Identify which cell holds the provided text, then report its (X, Y) central coordinate. 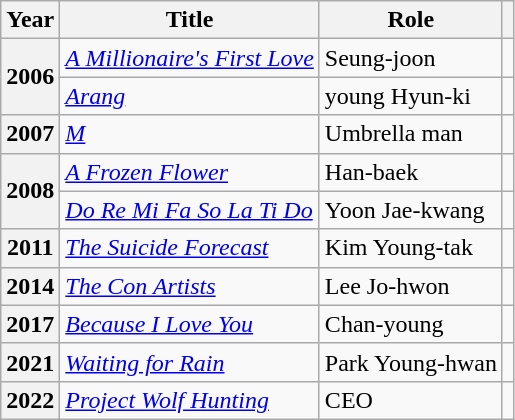
The Con Artists (190, 286)
Chan-young (410, 324)
Do Re Mi Fa So La Ti Do (190, 210)
CEO (410, 400)
2017 (30, 324)
Role (410, 20)
A Millionaire's First Love (190, 58)
2008 (30, 191)
Kim Young-tak (410, 248)
2021 (30, 362)
Park Young-hwan (410, 362)
Waiting for Rain (190, 362)
Han-baek (410, 172)
Project Wolf Hunting (190, 400)
Yoon Jae-kwang (410, 210)
Title (190, 20)
2007 (30, 134)
2011 (30, 248)
A Frozen Flower (190, 172)
2022 (30, 400)
2014 (30, 286)
Umbrella man (410, 134)
Seung-joon (410, 58)
Arang (190, 96)
Year (30, 20)
M (190, 134)
young Hyun-ki (410, 96)
Lee Jo-hwon (410, 286)
The Suicide Forecast (190, 248)
2006 (30, 77)
Because I Love You (190, 324)
